Search for the cell housing the specified text and yield its (X, Y) center coordinate. 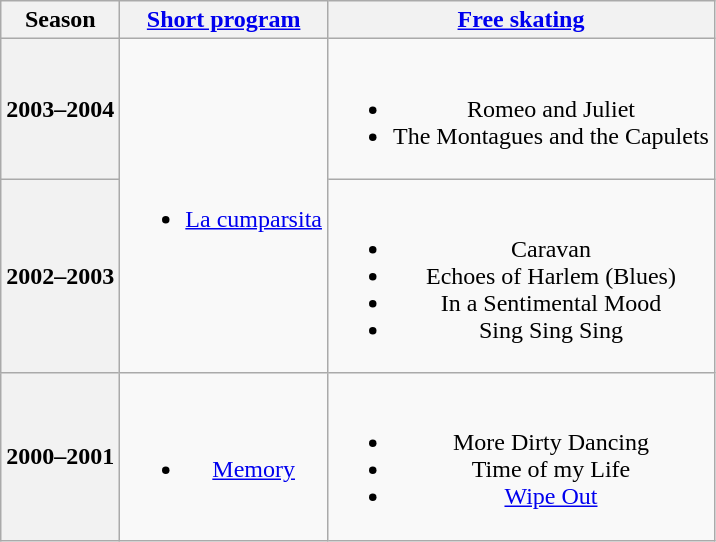
La cumparsita (224, 206)
Romeo and Juliet The Montagues and the Capulets (520, 109)
Free skating (520, 20)
More Dirty Dancing Time of my Life Wipe Out (520, 456)
Season (60, 20)
Memory (224, 456)
2002–2003 (60, 276)
2000–2001 (60, 456)
2003–2004 (60, 109)
Caravan Echoes of Harlem (Blues) In a Sentimental Mood Sing Sing Sing (520, 276)
Short program (224, 20)
